Capture the cell that displays the provided text and extract its (x, y) central coordinate. 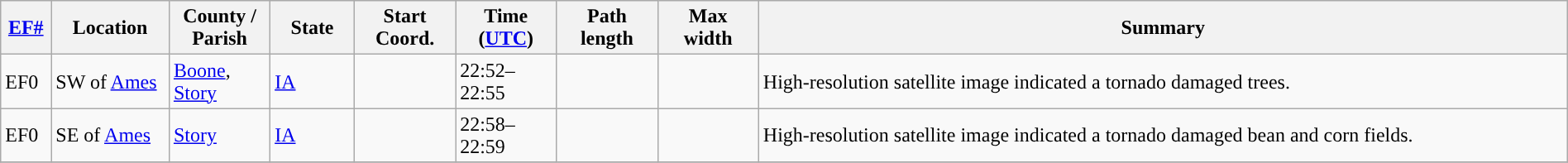
22:52–22:55 (506, 81)
Location (111, 28)
22:58–22:59 (506, 136)
EF# (26, 28)
State (313, 28)
County / Parish (219, 28)
Boone, Story (219, 81)
Path length (607, 28)
High-resolution satellite image indicated a tornado damaged bean and corn fields. (1163, 136)
Start Coord. (404, 28)
Summary (1163, 28)
Story (219, 136)
High-resolution satellite image indicated a tornado damaged trees. (1163, 81)
SW of Ames (111, 81)
SE of Ames (111, 136)
Time (UTC) (506, 28)
Max width (708, 28)
